Output the (x, y) coordinate of the center of the cell containing the given text.  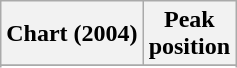
Chart (2004) (72, 34)
Peakposition (189, 34)
